Capture the cell that displays the provided text and extract its [x, y] central coordinate. 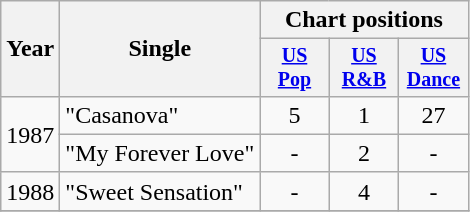
USPop [294, 68]
"Casanova" [160, 115]
27 [434, 115]
USR&B [364, 68]
5 [294, 115]
"My Forever Love" [160, 153]
4 [364, 191]
1 [364, 115]
USDance [434, 68]
1987 [30, 134]
1988 [30, 191]
"Sweet Sensation" [160, 191]
Year [30, 49]
Single [160, 49]
Chart positions [364, 20]
2 [364, 153]
